Capture the cell that displays the provided text and extract its [X, Y] central coordinate. 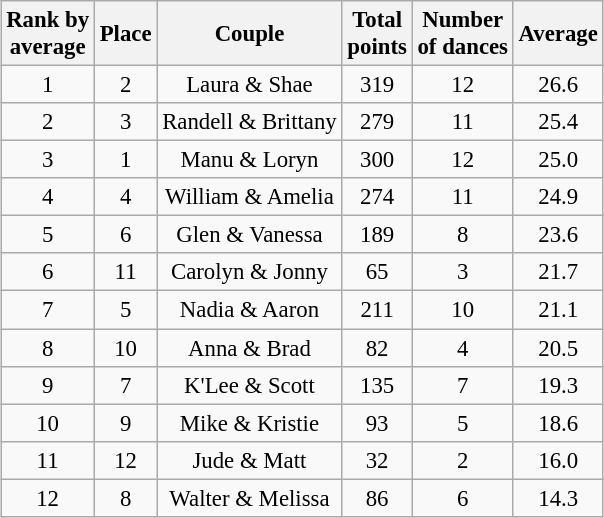
279 [377, 122]
319 [377, 84]
26.6 [558, 84]
274 [377, 197]
K'Lee & Scott [250, 385]
93 [377, 423]
Mike & Kristie [250, 423]
Numberof dances [462, 34]
Walter & Melissa [250, 498]
25.4 [558, 122]
Manu & Loryn [250, 160]
211 [377, 310]
16.0 [558, 460]
82 [377, 347]
300 [377, 160]
23.6 [558, 235]
86 [377, 498]
Carolyn & Jonny [250, 272]
Rank byaverage [48, 34]
189 [377, 235]
Place [125, 34]
Average [558, 34]
Couple [250, 34]
135 [377, 385]
65 [377, 272]
20.5 [558, 347]
25.0 [558, 160]
14.3 [558, 498]
Laura & Shae [250, 84]
Totalpoints [377, 34]
Randell & Brittany [250, 122]
William & Amelia [250, 197]
Glen & Vanessa [250, 235]
19.3 [558, 385]
18.6 [558, 423]
Anna & Brad [250, 347]
Nadia & Aaron [250, 310]
24.9 [558, 197]
32 [377, 460]
21.7 [558, 272]
Jude & Matt [250, 460]
21.1 [558, 310]
